Search for the cell housing the specified text and yield its [X, Y] center coordinate. 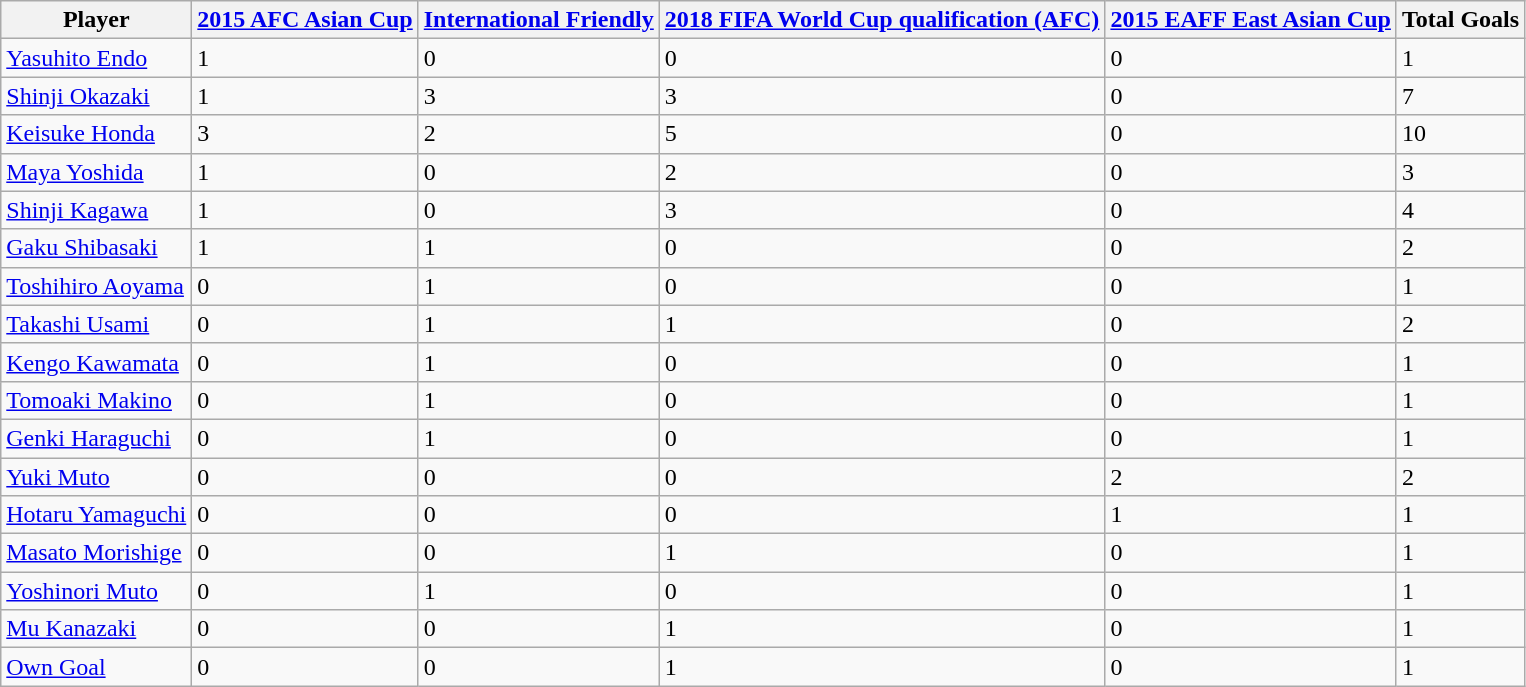
Hotaru Yamaguchi [96, 515]
2015 EAFF East Asian Cup [1251, 20]
Shinji Kagawa [96, 210]
Masato Morishige [96, 553]
Own Goal [96, 667]
4 [1460, 210]
Gaku Shibasaki [96, 248]
Keisuke Honda [96, 134]
International Friendly [538, 20]
Genki Haraguchi [96, 438]
Player [96, 20]
Yoshinori Muto [96, 591]
Maya Yoshida [96, 172]
Shinji Okazaki [96, 96]
7 [1460, 96]
Takashi Usami [96, 324]
Mu Kanazaki [96, 629]
Yuki Muto [96, 477]
10 [1460, 134]
Toshihiro Aoyama [96, 286]
Yasuhito Endo [96, 58]
Tomoaki Makino [96, 400]
2018 FIFA World Cup qualification (AFC) [882, 20]
5 [882, 134]
Total Goals [1460, 20]
2015 AFC Asian Cup [305, 20]
Kengo Kawamata [96, 362]
